Identify which cell holds the provided text, then report its [X, Y] central coordinate. 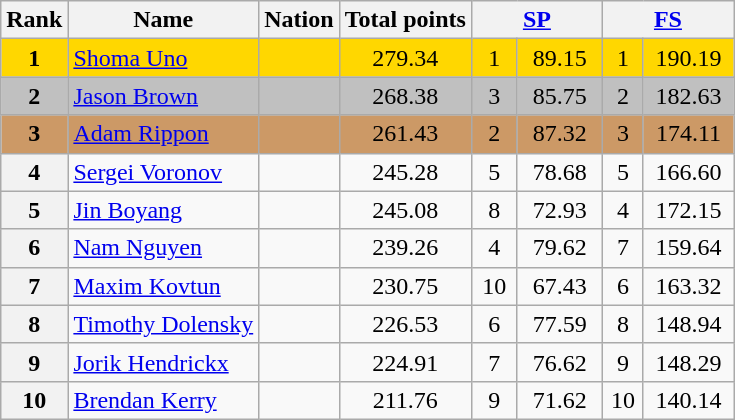
Jin Boyang [164, 210]
SP [536, 20]
77.59 [560, 324]
159.64 [688, 248]
245.28 [405, 172]
279.34 [405, 58]
85.75 [560, 96]
261.43 [405, 134]
Nam Nguyen [164, 248]
163.32 [688, 286]
226.53 [405, 324]
Timothy Dolensky [164, 324]
166.60 [688, 172]
Jason Brown [164, 96]
Shoma Uno [164, 58]
71.62 [560, 400]
148.94 [688, 324]
148.29 [688, 362]
211.76 [405, 400]
172.15 [688, 210]
268.38 [405, 96]
245.08 [405, 210]
87.32 [560, 134]
Rank [34, 20]
Jorik Hendrickx [164, 362]
Total points [405, 20]
190.19 [688, 58]
Adam Rippon [164, 134]
182.63 [688, 96]
224.91 [405, 362]
72.93 [560, 210]
Brendan Kerry [164, 400]
239.26 [405, 248]
230.75 [405, 286]
174.11 [688, 134]
140.14 [688, 400]
Sergei Voronov [164, 172]
79.62 [560, 248]
76.62 [560, 362]
78.68 [560, 172]
Nation [299, 20]
67.43 [560, 286]
Name [164, 20]
Maxim Kovtun [164, 286]
89.15 [560, 58]
FS [668, 20]
